Determine the (x, y) coordinate at the center of the cell enclosing the given text.  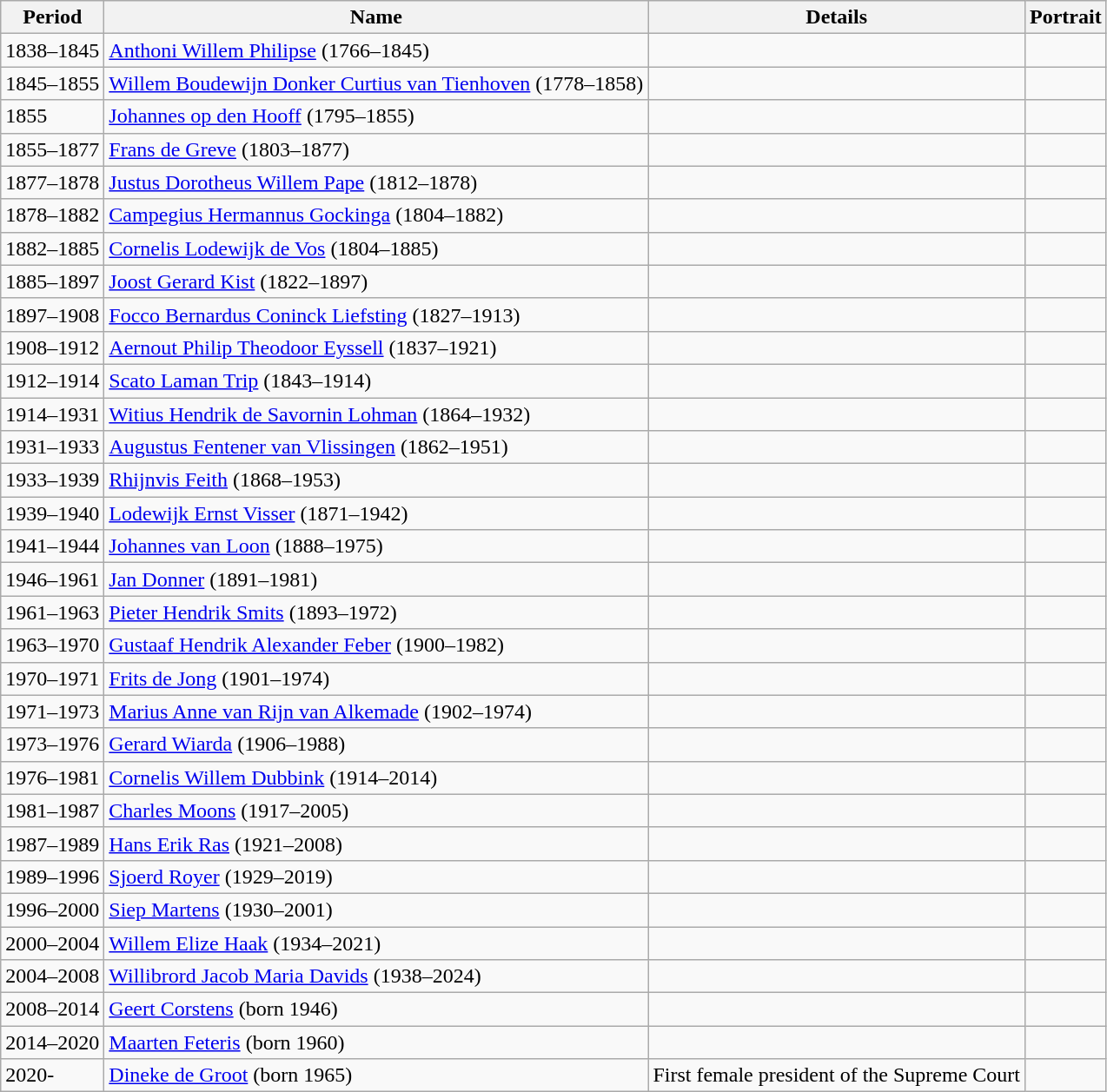
Rhijnvis Feith (1868–1953) (376, 480)
Maarten Feteris (born 1960) (376, 1042)
Campegius Hermannus Gockinga (1804–1882) (376, 215)
Pieter Hendrik Smits (1893–1972) (376, 612)
Dineke de Groot (born 1965) (376, 1075)
Johannes op den Hooff (1795–1855) (376, 116)
Cornelis Lodewijk de Vos (1804–1885) (376, 248)
Scato Laman Trip (1843–1914) (376, 381)
Augustus Fentener van Vlissingen (1862–1951) (376, 447)
1855 (52, 116)
Charles Moons (1917–2005) (376, 811)
1973–1976 (52, 745)
Siep Martens (1930–2001) (376, 910)
Portrait (1066, 17)
1878–1882 (52, 215)
Focco Bernardus Coninck Liefsting (1827–1913) (376, 314)
2004–2008 (52, 976)
1996–2000 (52, 910)
1939–1940 (52, 513)
Anthoni Willem Philipse (1766–1845) (376, 50)
1963–1970 (52, 645)
1845–1855 (52, 83)
Details (837, 17)
1941–1944 (52, 546)
1987–1989 (52, 844)
Willibrord Jacob Maria Davids (1938–2024) (376, 976)
Sjoerd Royer (1929–2019) (376, 877)
Hans Erik Ras (1921–2008) (376, 844)
2000–2004 (52, 943)
Willem Elize Haak (1934–2021) (376, 943)
Geert Corstens (born 1946) (376, 1009)
Gerard Wiarda (1906–1988) (376, 745)
1989–1996 (52, 877)
Cornelis Willem Dubbink (1914–2014) (376, 778)
2014–2020 (52, 1042)
Period (52, 17)
Marius Anne van Rijn van Alkemade (1902–1974) (376, 711)
1970–1971 (52, 678)
1882–1885 (52, 248)
Gustaaf Hendrik Alexander Feber (1900–1982) (376, 645)
1961–1963 (52, 612)
1971–1973 (52, 711)
1931–1933 (52, 447)
Lodewijk Ernst Visser (1871–1942) (376, 513)
Jan Donner (1891–1981) (376, 579)
Justus Dorotheus Willem Pape (1812–1878) (376, 182)
1838–1845 (52, 50)
1912–1914 (52, 381)
2020- (52, 1075)
1981–1987 (52, 811)
1897–1908 (52, 314)
1885–1897 (52, 281)
Name (376, 17)
1908–1912 (52, 347)
1855–1877 (52, 149)
Frans de Greve (1803–1877) (376, 149)
Aernout Philip Theodoor Eyssell (1837–1921) (376, 347)
1877–1878 (52, 182)
1914–1931 (52, 414)
Willem Boudewijn Donker Curtius van Tienhoven (1778–1858) (376, 83)
Frits de Jong (1901–1974) (376, 678)
2008–2014 (52, 1009)
1976–1981 (52, 778)
Joost Gerard Kist (1822–1897) (376, 281)
First female president of the Supreme Court (837, 1075)
Witius Hendrik de Savornin Lohman (1864–1932) (376, 414)
Johannes van Loon (1888–1975) (376, 546)
1933–1939 (52, 480)
1946–1961 (52, 579)
